Return (x, y) of the center of cell containing provided text 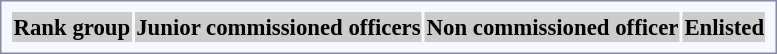
Enlisted (724, 27)
Non commissioned officer (552, 27)
Junior commissioned officers (278, 27)
Rank group (72, 27)
